From the cell containing the given text, extract its center point as (X, Y) coordinate. 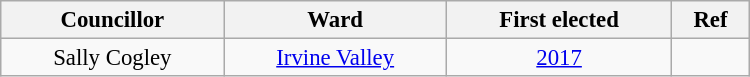
Sally Cogley (112, 58)
2017 (558, 58)
First elected (558, 20)
Irvine Valley (335, 58)
Councillor (112, 20)
Ward (335, 20)
Ref (711, 20)
